Search for the cell housing the specified text and yield its [X, Y] center coordinate. 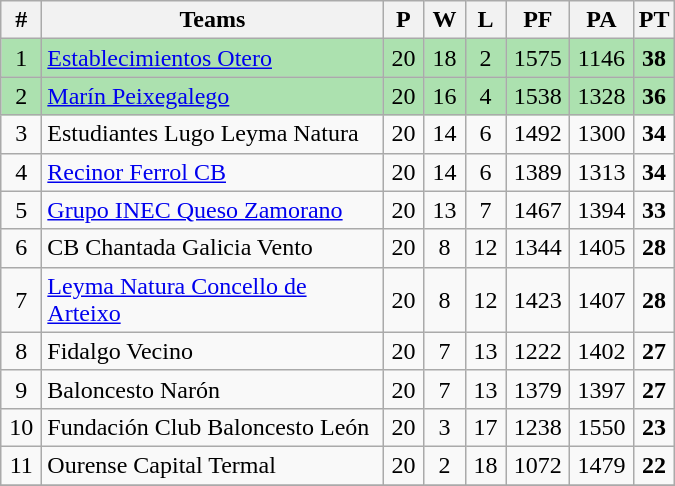
1222 [538, 351]
1467 [538, 210]
1146 [602, 58]
10 [22, 427]
Establecimientos Otero [212, 58]
5 [22, 210]
11 [22, 465]
1550 [602, 427]
1407 [602, 300]
33 [654, 210]
Grupo INEC Queso Zamorano [212, 210]
1344 [538, 248]
1 [22, 58]
9 [22, 389]
1238 [538, 427]
PF [538, 20]
PT [654, 20]
# [22, 20]
Recinor Ferrol CB [212, 172]
Estudiantes Lugo Leyma Natura [212, 134]
1394 [602, 210]
Baloncesto Narón [212, 389]
1492 [538, 134]
22 [654, 465]
Ourense Capital Termal [212, 465]
1397 [602, 389]
36 [654, 96]
CB Chantada Galicia Vento [212, 248]
Fidalgo Vecino [212, 351]
1479 [602, 465]
38 [654, 58]
P [404, 20]
1300 [602, 134]
Fundación Club Baloncesto León [212, 427]
1402 [602, 351]
1575 [538, 58]
Marín Peixegalego [212, 96]
1538 [538, 96]
1423 [538, 300]
16 [444, 96]
Teams [212, 20]
1072 [538, 465]
W [444, 20]
1313 [602, 172]
1328 [602, 96]
L [486, 20]
1379 [538, 389]
1405 [602, 248]
1389 [538, 172]
17 [486, 427]
PA [602, 20]
23 [654, 427]
Leyma Natura Concello de Arteixo [212, 300]
